Return the [x, y] coordinate for the center point of the cell that contains the specified text.  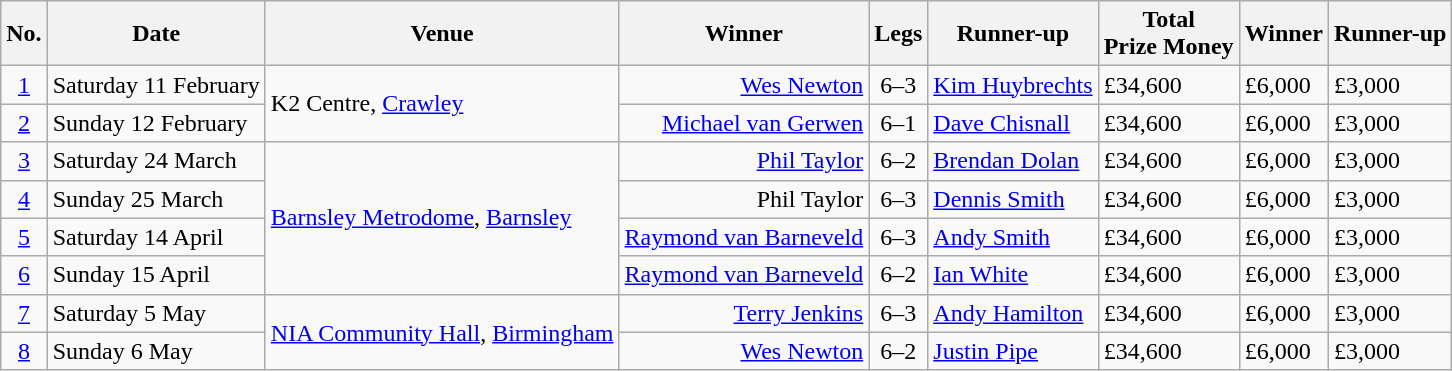
Michael van Gerwen [744, 123]
Terry Jenkins [744, 313]
2 [24, 123]
6–1 [898, 123]
Saturday 14 April [156, 237]
Andy Hamilton [1013, 313]
Sunday 12 February [156, 123]
8 [24, 351]
Dennis Smith [1013, 199]
TotalPrize Money [1168, 34]
Ian White [1013, 275]
Sunday 25 March [156, 199]
Saturday 24 March [156, 161]
Kim Huybrechts [1013, 85]
Justin Pipe [1013, 351]
5 [24, 237]
Saturday 11 February [156, 85]
Brendan Dolan [1013, 161]
Venue [442, 34]
Barnsley Metrodome, Barnsley [442, 218]
Legs [898, 34]
7 [24, 313]
6 [24, 275]
Date [156, 34]
Saturday 5 May [156, 313]
Sunday 15 April [156, 275]
Andy Smith [1013, 237]
1 [24, 85]
K2 Centre, Crawley [442, 104]
3 [24, 161]
4 [24, 199]
NIA Community Hall, Birmingham [442, 332]
Sunday 6 May [156, 351]
Dave Chisnall [1013, 123]
No. [24, 34]
